Detect which cell encompasses the target text, then output its [X, Y] center coordinate. 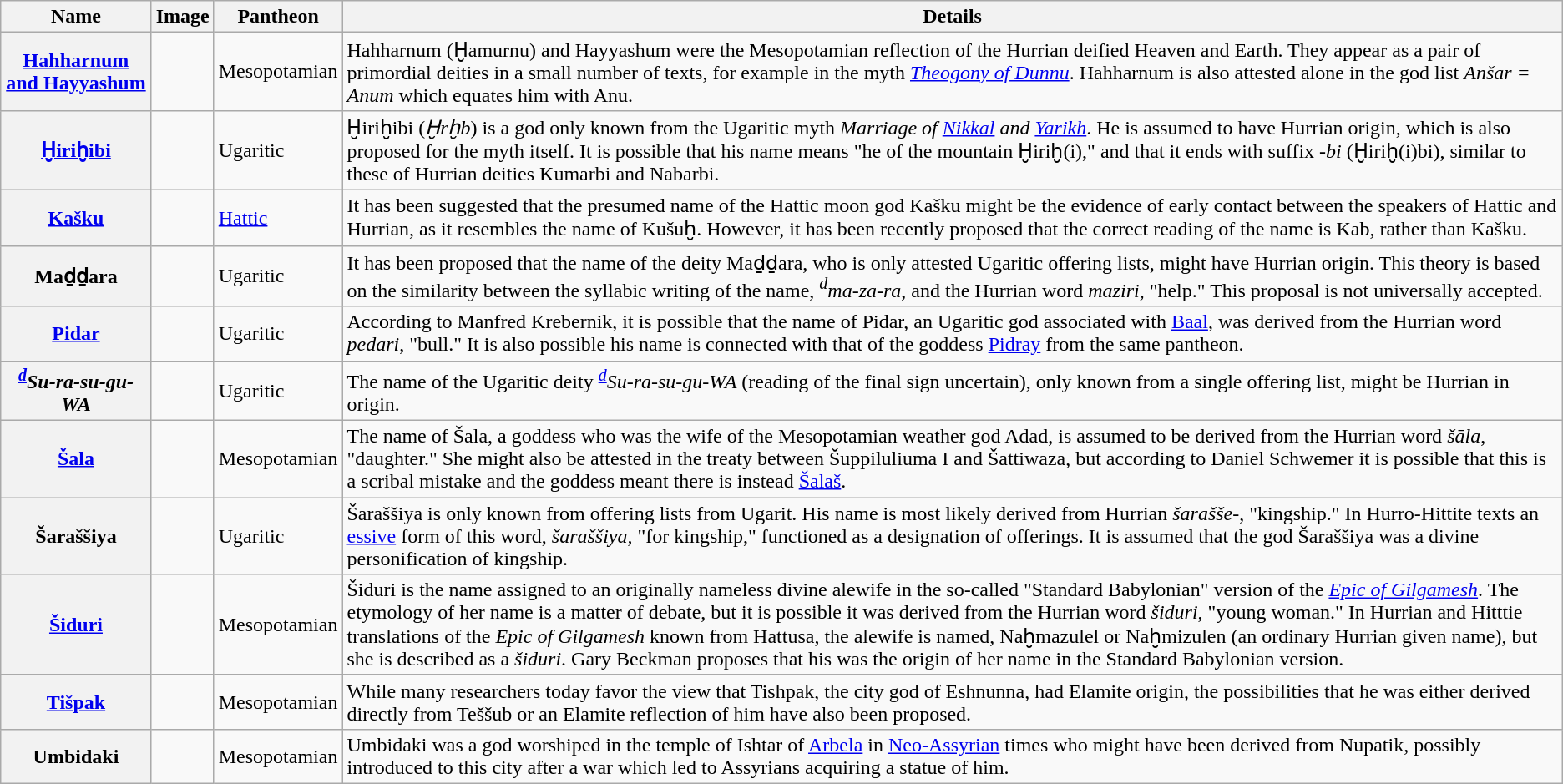
Pidar [76, 334]
Image [182, 17]
Details [952, 17]
dSu-ra-su-gu-WA [76, 391]
Name [76, 17]
Kašku [76, 217]
Maḏḏara [76, 276]
Šala [76, 459]
Tišpak [76, 701]
Ḫiriḫibi [76, 150]
Umbidaki [76, 756]
Pantheon [278, 17]
Šiduri [76, 625]
Hahharnum and Hayyashum [76, 72]
Hattic [278, 217]
Šaraššiya [76, 536]
